Provide the [X, Y] coordinate of the cell's center where the given text is located.  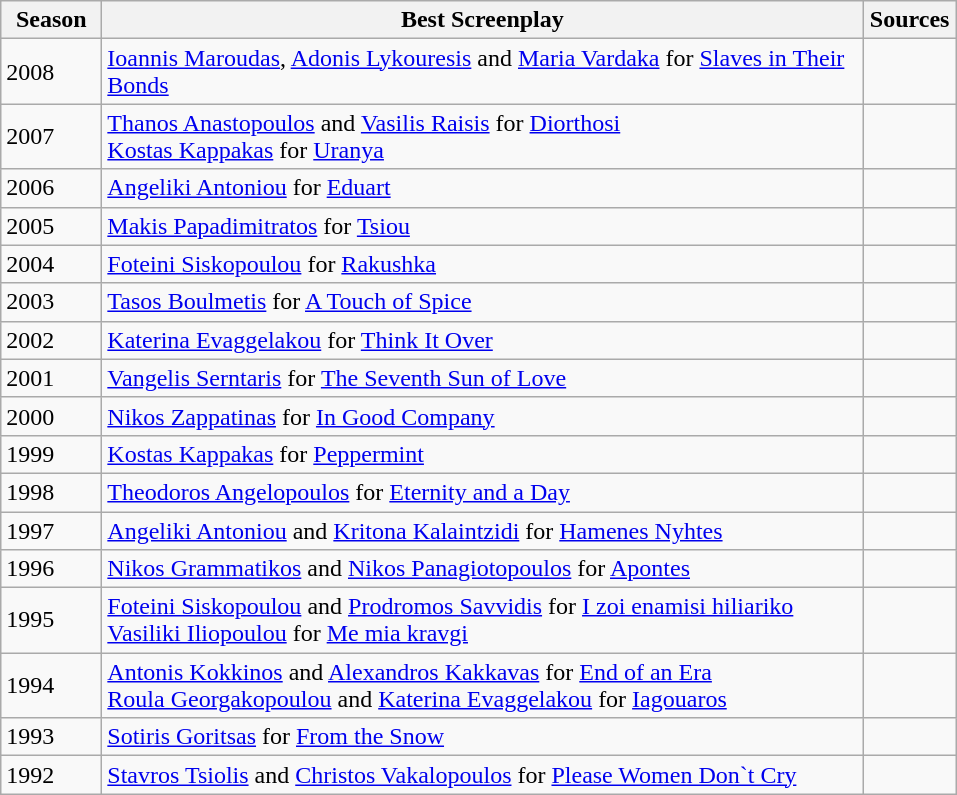
2005 [52, 226]
Angeliki Antoniou for Eduart [482, 188]
2000 [52, 416]
1996 [52, 569]
Angeliki Antoniou and Kritona Kalaintzidi for Hamenes Nyhtes [482, 531]
2003 [52, 302]
Stavros Tsiolis and Christos Vakalopoulos for Please Women Don`t Cry [482, 775]
2007 [52, 136]
Nikos Zappatinas for In Good Company [482, 416]
Tasos Boulmetis for A Touch of Spice [482, 302]
1997 [52, 531]
1998 [52, 492]
2001 [52, 378]
1995 [52, 620]
Sotiris Goritsas for From the Snow [482, 737]
Season [52, 20]
1999 [52, 454]
1992 [52, 775]
Theodoros Angelopoulos for Eternity and a Day [482, 492]
1993 [52, 737]
2004 [52, 264]
Makis Papadimitratos for Tsiou [482, 226]
2006 [52, 188]
Ioannis Maroudas, Adonis Lykouresis and Maria Vardaka for Slaves in Their Bonds [482, 72]
Thanos Anastopoulos and Vasilis Raisis for DiorthosiKostas Kappakas for Uranya [482, 136]
2008 [52, 72]
Best Screenplay [482, 20]
Vangelis Serntaris for The Seventh Sun of Love [482, 378]
Foteini Siskopoulou and Prodromos Savvidis for I zoi enamisi hiliarikoVasiliki Iliopoulou for Me mia kravgi [482, 620]
Katerina Evaggelakou for Think It Over [482, 340]
2002 [52, 340]
Foteini Siskopoulou for Rakushka [482, 264]
Kostas Kappakas for Peppermint [482, 454]
Nikos Grammatikos and Nikos Panagiotopoulos for Apontes [482, 569]
Antonis Kokkinos and Alexandros Kakkavas for End of an Era Roula Georgakopoulou and Katerina Evaggelakou for Iagouaros [482, 686]
1994 [52, 686]
Sources [910, 20]
